Identify which cell holds the provided text, then report its [x, y] central coordinate. 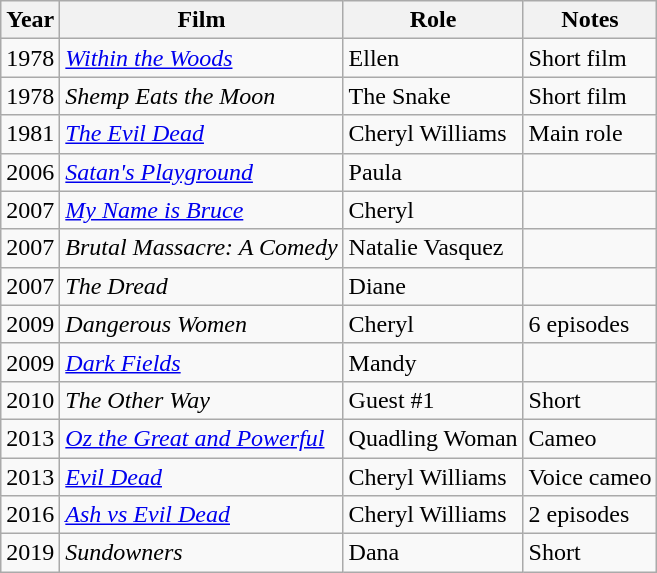
Ellen [433, 58]
2010 [30, 400]
Within the Woods [202, 58]
2 episodes [590, 515]
The Other Way [202, 400]
Notes [590, 20]
Film [202, 20]
Oz the Great and Powerful [202, 438]
2016 [30, 515]
Cameo [590, 438]
My Name is Bruce [202, 210]
Quadling Woman [433, 438]
1981 [30, 134]
Mandy [433, 362]
Brutal Massacre: A Comedy [202, 248]
Satan's Playground [202, 172]
Role [433, 20]
The Snake [433, 96]
Evil Dead [202, 477]
Guest #1 [433, 400]
Ash vs Evil Dead [202, 515]
Dangerous Women [202, 324]
Voice cameo [590, 477]
Shemp Eats the Moon [202, 96]
Sundowners [202, 553]
Natalie Vasquez [433, 248]
Dark Fields [202, 362]
Diane [433, 286]
The Evil Dead [202, 134]
Main role [590, 134]
The Dread [202, 286]
Paula [433, 172]
6 episodes [590, 324]
2006 [30, 172]
Year [30, 20]
Dana [433, 553]
2019 [30, 553]
